Extract the (X, Y) coordinate from the center of the cell holding the provided text.  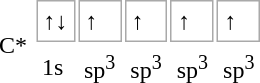
↑↓ (56, 21)
